Return [x, y] of the center of cell containing provided text 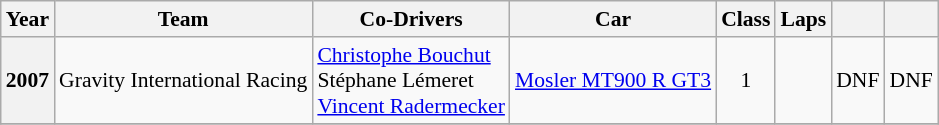
Car [613, 19]
Gravity International Racing [183, 80]
Mosler MT900 R GT3 [613, 80]
Laps [803, 19]
Christophe Bouchut Stéphane Lémeret Vincent Radermecker [411, 80]
Year [28, 19]
Co-Drivers [411, 19]
Class [746, 19]
1 [746, 80]
Team [183, 19]
2007 [28, 80]
